Capture the cell that displays the provided text and extract its (x, y) central coordinate. 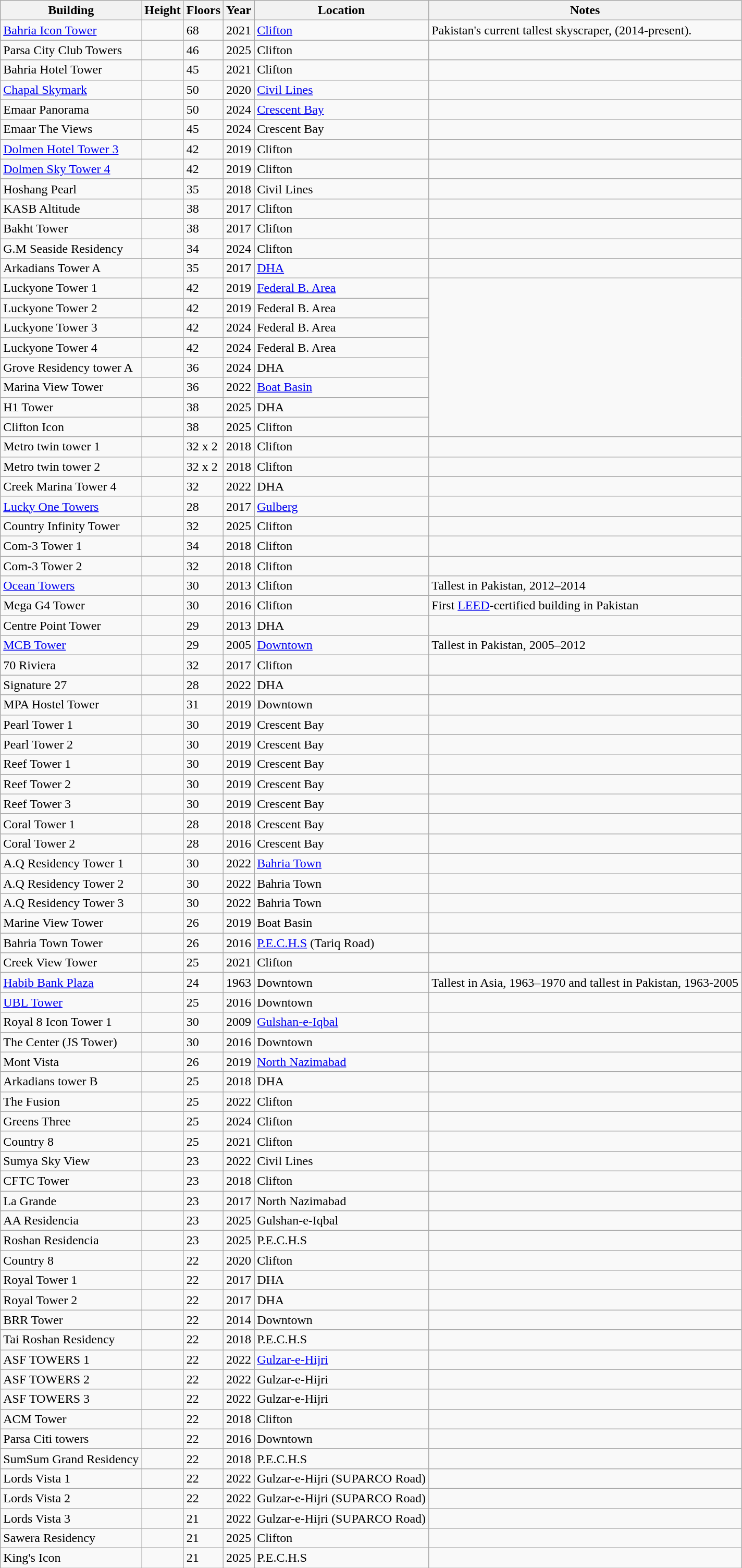
Royal 8 Icon Tower 1 (71, 1022)
Lucky One Towers (71, 506)
Chapal Skymark (71, 90)
Sawera Residency (71, 1538)
2005 (239, 645)
Marina View Tower (71, 387)
Height (163, 10)
Parsa City Club Towers (71, 50)
Metro twin tower 1 (71, 447)
Gulberg (342, 506)
Tallest in Pakistan, 2012–2014 (585, 586)
A.Q Residency Tower 3 (71, 903)
46 (203, 50)
ASF TOWERS 1 (71, 1359)
First LEED-certified building in Pakistan (585, 606)
Clifton Icon (71, 427)
Tallest in Pakistan, 2005–2012 (585, 645)
H1 Tower (71, 407)
Pearl Tower 1 (71, 725)
2014 (239, 1320)
A.Q Residency Tower 2 (71, 884)
The Fusion (71, 1101)
MPA Hostel Tower (71, 705)
Bahria Icon Tower (71, 30)
Reef Tower 2 (71, 784)
1963 (239, 983)
Coral Tower 1 (71, 824)
Metro twin tower 2 (71, 467)
Hoshang Pearl (71, 189)
Tallest in Asia, 1963–1970 and tallest in Pakistan, 1963-2005 (585, 983)
A.Q Residency Tower 1 (71, 863)
Floors (203, 10)
Country Infinity Tower (71, 526)
BRR Tower (71, 1320)
AA Residencia (71, 1221)
Pakistan's current tallest skyscraper, (2014-present). (585, 30)
Year (239, 10)
Coral Tower 2 (71, 843)
Arkadians tower B (71, 1082)
Lords Vista 3 (71, 1518)
Sumya Sky View (71, 1161)
KASB Altitude (71, 209)
The Center (JS Tower) (71, 1042)
Luckyone Tower 1 (71, 288)
CFTC Tower (71, 1181)
Luckyone Tower 2 (71, 308)
Roshan Residencia (71, 1241)
Arkadians Tower A (71, 268)
ACM Tower (71, 1419)
Centre Point Tower (71, 626)
Grove Residency tower A (71, 367)
Dolmen Hotel Tower 3 (71, 149)
Parsa Citi towers (71, 1439)
King's Icon (71, 1558)
G.M Seaside Residency (71, 249)
Creek Marina Tower 4 (71, 486)
Marine View Tower (71, 923)
Location (342, 10)
Greens Three (71, 1121)
Creek View Tower (71, 963)
Bakht Tower (71, 228)
Building (71, 10)
Royal Tower 1 (71, 1280)
Tai Roshan Residency (71, 1340)
Dolmen Sky Tower 4 (71, 169)
70 Riviera (71, 665)
Signature 27 (71, 685)
Mont Vista (71, 1062)
Com-3 Tower 1 (71, 546)
Bahria Hotel Tower (71, 70)
P.E.C.H.S (Tariq Road) (342, 943)
Com-3 Tower 2 (71, 566)
Lords Vista 2 (71, 1498)
Luckyone Tower 4 (71, 348)
UBL Tower (71, 1002)
MCB Tower (71, 645)
Royal Tower 2 (71, 1300)
SumSum Grand Residency (71, 1459)
Reef Tower 1 (71, 764)
Bahria Town Tower (71, 943)
Habib Bank Plaza (71, 983)
Emaar The Views (71, 129)
Reef Tower 3 (71, 804)
La Grande (71, 1200)
ASF TOWERS 3 (71, 1399)
2009 (239, 1022)
Luckyone Tower 3 (71, 328)
ASF TOWERS 2 (71, 1379)
Ocean Towers (71, 586)
Pearl Tower 2 (71, 744)
Lords Vista 1 (71, 1478)
Emaar Panorama (71, 109)
31 (203, 705)
Notes (585, 10)
24 (203, 983)
68 (203, 30)
Mega G4 Tower (71, 606)
